For the text-containing cell, return its midpoint in [x, y] coordinate format. 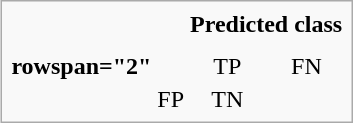
TP [228, 66]
Predicted class [266, 24]
FN [306, 66]
TN [228, 99]
FP [171, 99]
rowspan="2" [82, 66]
